Return the (x, y) coordinate for the center point of the cell that contains the specified text.  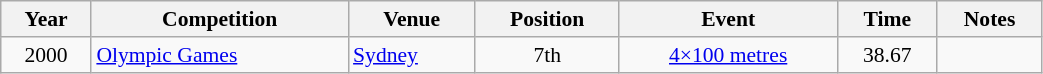
Time (887, 19)
Venue (412, 19)
Event (728, 19)
Olympic Games (220, 55)
4×100 metres (728, 55)
Sydney (412, 55)
2000 (46, 55)
Position (547, 19)
38.67 (887, 55)
Competition (220, 19)
Notes (990, 19)
Year (46, 19)
7th (547, 55)
